For the text-containing cell, return its midpoint in [x, y] coordinate format. 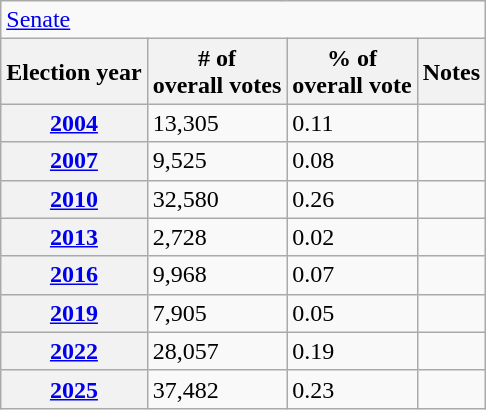
2016 [74, 275]
0.07 [352, 275]
2004 [74, 123]
13,305 [217, 123]
2025 [74, 389]
7,905 [217, 313]
Election year [74, 72]
2007 [74, 161]
0.26 [352, 199]
0.11 [352, 123]
# ofoverall votes [217, 72]
Notes [451, 72]
0.19 [352, 351]
2019 [74, 313]
0.02 [352, 237]
0.08 [352, 161]
9,525 [217, 161]
0.05 [352, 313]
Senate [244, 20]
37,482 [217, 389]
2022 [74, 351]
2010 [74, 199]
28,057 [217, 351]
9,968 [217, 275]
2,728 [217, 237]
2013 [74, 237]
0.23 [352, 389]
% ofoverall vote [352, 72]
32,580 [217, 199]
